Scan for the cell matching the given text and deliver its (x, y) coordinate at center. 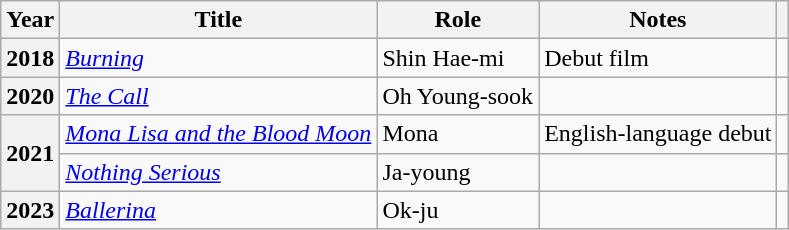
Ballerina (218, 210)
Mona (458, 134)
Title (218, 20)
2021 (30, 153)
Year (30, 20)
2023 (30, 210)
English-language debut (658, 134)
2018 (30, 58)
Shin Hae-mi (458, 58)
The Call (218, 96)
Burning (218, 58)
Mona Lisa and the Blood Moon (218, 134)
Debut film (658, 58)
Ja-young (458, 172)
Notes (658, 20)
Oh Young-sook (458, 96)
2020 (30, 96)
Role (458, 20)
Ok-ju (458, 210)
Nothing Serious (218, 172)
